Return the [X, Y] coordinate for the center point of the cell that contains the specified text.  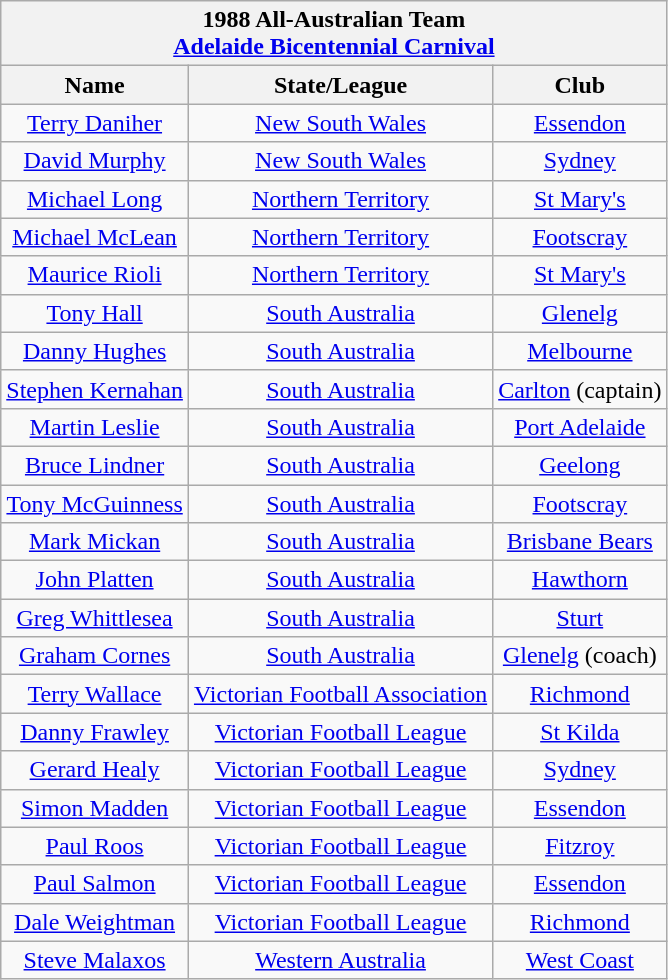
1988 All-Australian TeamAdelaide Bicentennial Carnival [334, 34]
Stephen Kernahan [95, 389]
St Kilda [580, 732]
Graham Cornes [95, 656]
Maurice Rioli [95, 275]
Victorian Football Association [340, 694]
West Coast [580, 960]
Fitzroy [580, 846]
Name [95, 85]
Tony McGuinness [95, 503]
Gerard Healy [95, 770]
Hawthorn [580, 580]
Steve Malaxos [95, 960]
Michael McLean [95, 237]
Geelong [580, 465]
Simon Madden [95, 808]
Western Australia [340, 960]
Bruce Lindner [95, 465]
Danny Frawley [95, 732]
Tony Hall [95, 313]
Michael Long [95, 199]
Melbourne [580, 351]
Greg Whittlesea [95, 618]
Mark Mickan [95, 542]
John Platten [95, 580]
Port Adelaide [580, 427]
Paul Roos [95, 846]
Dale Weightman [95, 922]
Terry Daniher [95, 123]
Terry Wallace [95, 694]
Martin Leslie [95, 427]
Club [580, 85]
Carlton (captain) [580, 389]
Glenelg (coach) [580, 656]
David Murphy [95, 161]
Paul Salmon [95, 884]
State/League [340, 85]
Danny Hughes [95, 351]
Glenelg [580, 313]
Sturt [580, 618]
Brisbane Bears [580, 542]
